Capture the cell that displays the provided text and extract its [x, y] central coordinate. 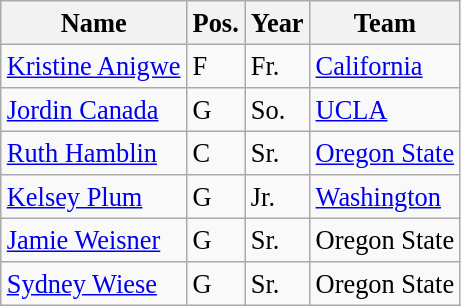
Year [278, 22]
Washington [386, 197]
Name [94, 22]
So. [278, 109]
Jr. [278, 197]
F [216, 66]
Pos. [216, 22]
California [386, 66]
Jamie Weisner [94, 240]
Team [386, 22]
Jordin Canada [94, 109]
Ruth Hamblin [94, 153]
UCLA [386, 109]
Kristine Anigwe [94, 66]
Sydney Wiese [94, 284]
C [216, 153]
Kelsey Plum [94, 197]
Fr. [278, 66]
